Locate the cell with the specified text and output its [X, Y] center coordinate. 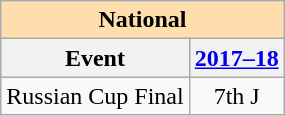
Event [95, 58]
National [142, 20]
2017–18 [236, 58]
7th J [236, 96]
Russian Cup Final [95, 96]
